Detect which cell encompasses the target text, then output its [X, Y] center coordinate. 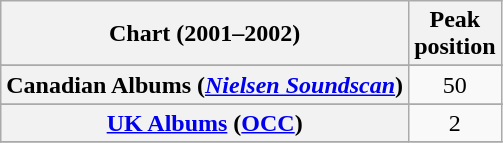
Peakposition [455, 34]
2 [455, 123]
Chart (2001–2002) [205, 34]
UK Albums (OCC) [205, 123]
Canadian Albums (Nielsen Soundscan) [205, 85]
50 [455, 85]
